Determine the (x, y) coordinate at the center of the cell enclosing the given text.  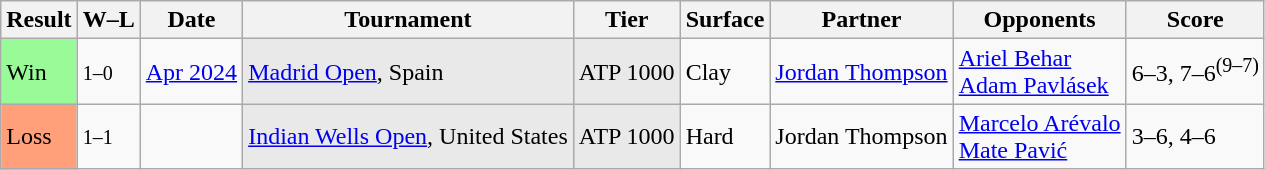
Marcelo Arévalo Mate Pavić (1040, 136)
Madrid Open, Spain (408, 72)
Date (191, 20)
Surface (725, 20)
Loss (39, 136)
Clay (725, 72)
W–L (108, 20)
6–3, 7–6(9–7) (1195, 72)
Score (1195, 20)
Tournament (408, 20)
Win (39, 72)
Result (39, 20)
Partner (862, 20)
Opponents (1040, 20)
1–1 (108, 136)
Tier (626, 20)
Ariel Behar Adam Pavlásek (1040, 72)
1–0 (108, 72)
Indian Wells Open, United States (408, 136)
3–6, 4–6 (1195, 136)
Apr 2024 (191, 72)
Hard (725, 136)
